Scan for the cell matching the given text and deliver its (X, Y) coordinate at center. 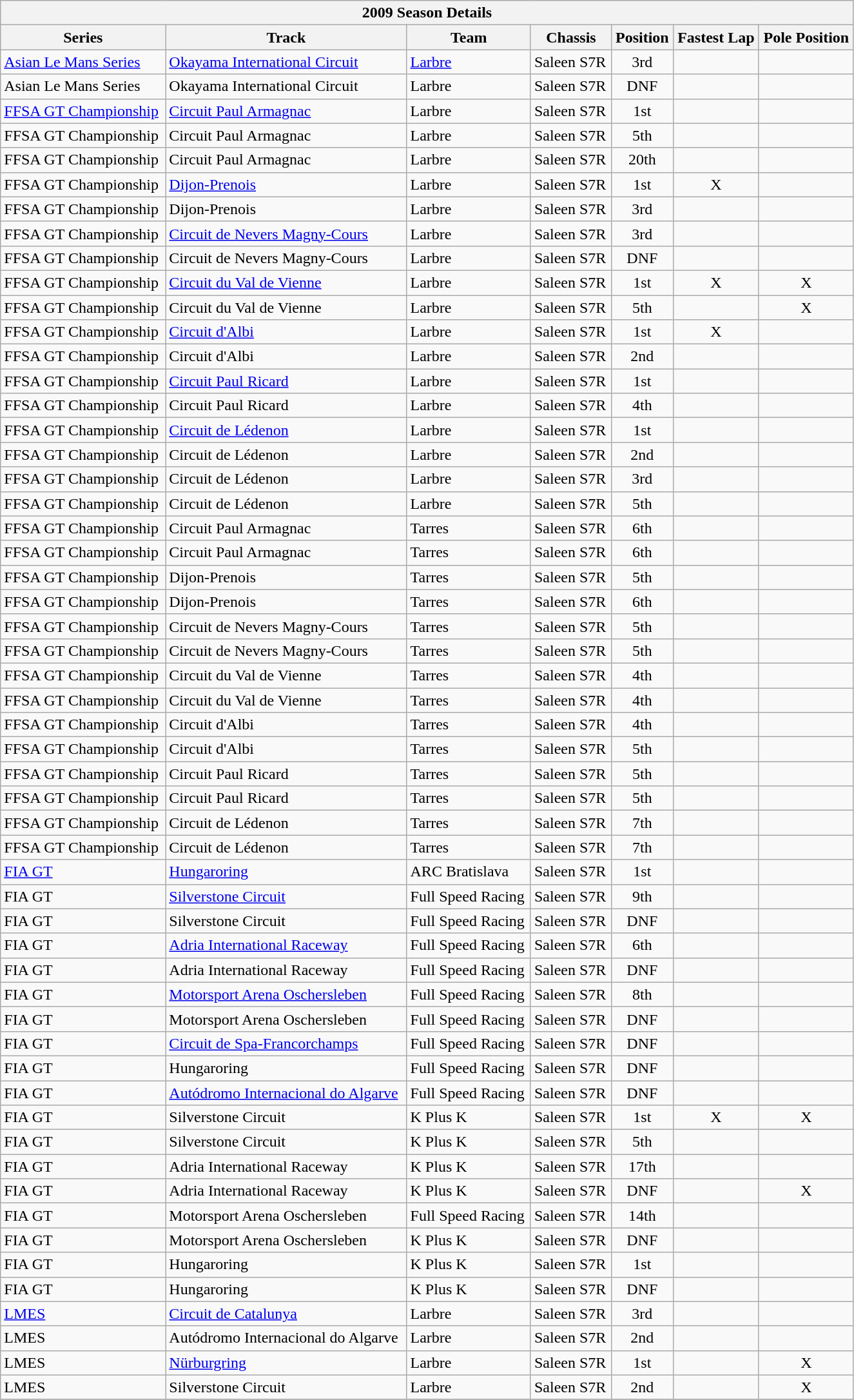
20th (642, 160)
Team (469, 37)
Circuit de Spa-Francorchamps (286, 1043)
2009 Season Details (427, 13)
Pole Position (806, 37)
Nürburgring (286, 1363)
ARC Bratislava (469, 872)
9th (642, 896)
Track (286, 37)
14th (642, 1216)
Series (83, 37)
Position (642, 37)
Circuit de Catalunya (286, 1314)
8th (642, 994)
Fastest Lap (715, 37)
Chassis (571, 37)
17th (642, 1167)
